Provide the [x, y] coordinate of the cell's center where the given text is located.  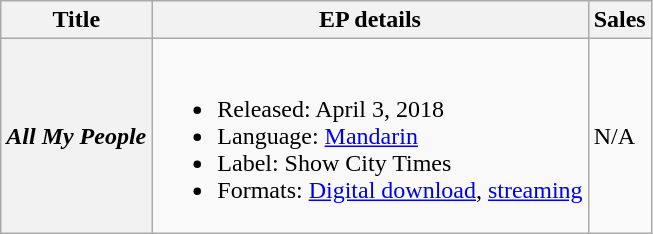
Sales [620, 20]
Released: April 3, 2018Language: MandarinLabel: Show City TimesFormats: Digital download, streaming [370, 136]
EP details [370, 20]
Title [76, 20]
All My People [76, 136]
N/A [620, 136]
